Locate the cell with the specified text and output its [x, y] center coordinate. 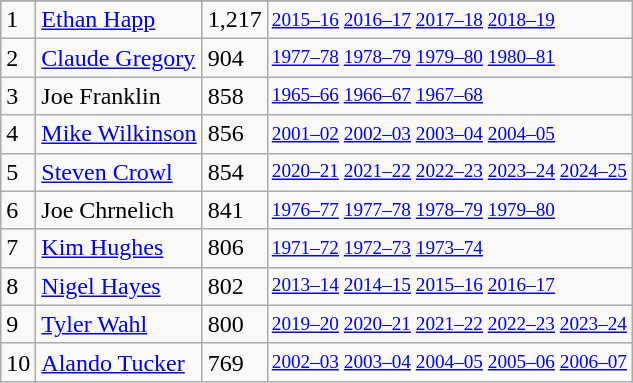
Joe Franklin [119, 96]
Mike Wilkinson [119, 134]
Tyler Wahl [119, 324]
1,217 [234, 20]
9 [18, 324]
7 [18, 248]
800 [234, 324]
2015–16 2016–17 2017–18 2018–19 [449, 20]
2020–21 2021–22 2022–23 2023–24 2024–25 [449, 172]
854 [234, 172]
858 [234, 96]
Kim Hughes [119, 248]
Steven Crowl [119, 172]
802 [234, 286]
Claude Gregory [119, 58]
841 [234, 210]
Joe Chrnelich [119, 210]
2001–02 2002–03 2003–04 2004–05 [449, 134]
1977–78 1978–79 1979–80 1980–81 [449, 58]
856 [234, 134]
769 [234, 362]
1976–77 1977–78 1978–79 1979–80 [449, 210]
904 [234, 58]
Nigel Hayes [119, 286]
Alando Tucker [119, 362]
6 [18, 210]
8 [18, 286]
2 [18, 58]
5 [18, 172]
2002–03 2003–04 2004–05 2005–06 2006–07 [449, 362]
3 [18, 96]
806 [234, 248]
4 [18, 134]
1971–72 1972–73 1973–74 [449, 248]
1965–66 1966–67 1967–68 [449, 96]
1 [18, 20]
2013–14 2014–15 2015–16 2016–17 [449, 286]
10 [18, 362]
Ethan Happ [119, 20]
2019–20 2020–21 2021–22 2022–23 2023–24 [449, 324]
